Search for the cell housing the specified text and yield its (X, Y) center coordinate. 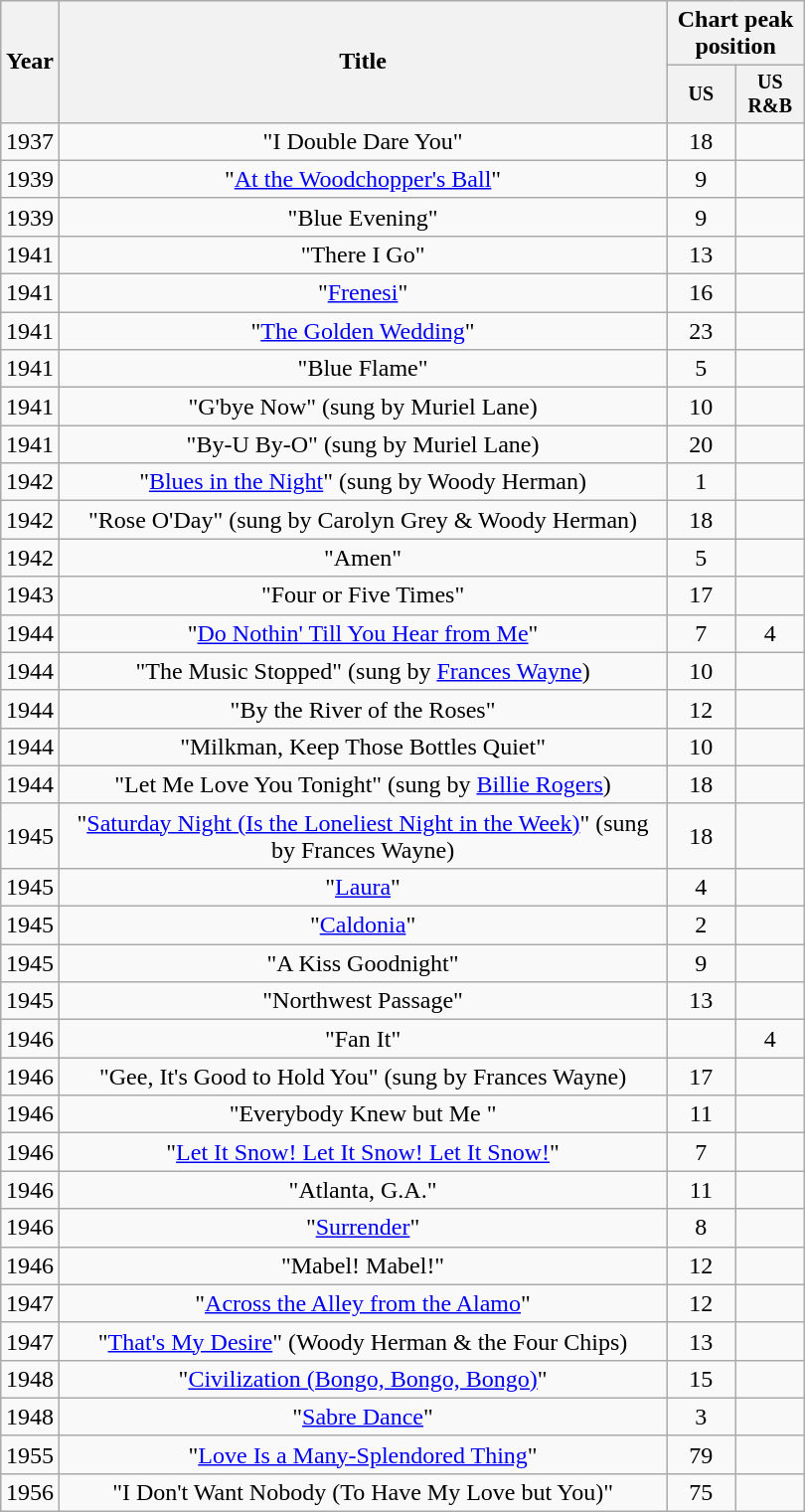
3 (702, 1417)
US (702, 93)
"Four or Five Times" (364, 595)
"Surrender" (364, 1228)
8 (702, 1228)
Title (364, 62)
"Saturday Night (Is the Loneliest Night in the Week)" (sung by Frances Wayne) (364, 835)
79 (702, 1454)
"G'bye Now" (sung by Muriel Lane) (364, 407)
1937 (30, 141)
"Blues in the Night" (sung by Woody Herman) (364, 482)
USR&B (769, 93)
"Do Nothin' Till You Hear from Me" (364, 633)
1955 (30, 1454)
"Fan It" (364, 1039)
1956 (30, 1492)
2 (702, 925)
"At the Woodchopper's Ball" (364, 179)
"Milkman, Keep Those Bottles Quiet" (364, 747)
16 (702, 293)
Year (30, 62)
"Blue Evening" (364, 217)
"Across the Alley from the Alamo" (364, 1303)
"I Don't Want Nobody (To Have My Love but You)" (364, 1492)
"Gee, It's Good to Hold You" (sung by Frances Wayne) (364, 1077)
23 (702, 331)
"Laura" (364, 887)
"That's My Desire" (Woody Herman & the Four Chips) (364, 1341)
"Rose O'Day" (sung by Carolyn Grey & Woody Herman) (364, 520)
Chart peak position (735, 34)
20 (702, 444)
"Civilization (Bongo, Bongo, Bongo)" (364, 1379)
15 (702, 1379)
1943 (30, 595)
"Let Me Love You Tonight" (sung by Billie Rogers) (364, 784)
"The Golden Wedding" (364, 331)
"A Kiss Goodnight" (364, 963)
1 (702, 482)
"The Music Stopped" (sung by Frances Wayne) (364, 671)
"By-U By-O" (sung by Muriel Lane) (364, 444)
"Blue Flame" (364, 369)
"Let It Snow! Let It Snow! Let It Snow!" (364, 1152)
"By the River of the Roses" (364, 709)
"Frenesi" (364, 293)
"Amen" (364, 558)
"Northwest Passage" (364, 1001)
"Caldonia" (364, 925)
"Sabre Dance" (364, 1417)
75 (702, 1492)
"Mabel! Mabel!" (364, 1265)
"I Double Dare You" (364, 141)
"Everybody Knew but Me " (364, 1114)
"Love Is a Many-Splendored Thing" (364, 1454)
"Atlanta, G.A." (364, 1190)
"There I Go" (364, 254)
